Extract the (X, Y) coordinate from the center of the cell holding the provided text.  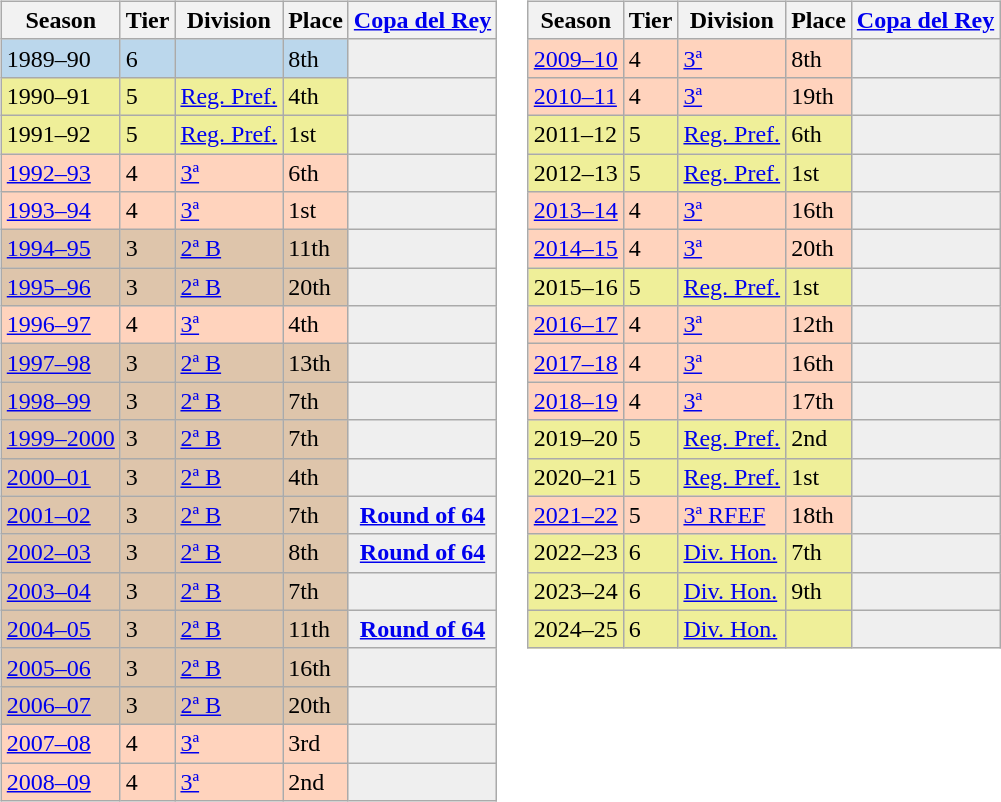
2009–10 (576, 58)
1993–94 (60, 211)
2024–25 (576, 629)
13th (316, 363)
1994–95 (60, 249)
2020–21 (576, 477)
2013–14 (576, 211)
1997–98 (60, 363)
2012–13 (576, 173)
2008–09 (60, 781)
3ª RFEF (732, 515)
1999–2000 (60, 439)
3rd (316, 743)
2014–15 (576, 249)
2002–03 (60, 553)
2005–06 (60, 667)
2015–16 (576, 287)
2007–08 (60, 743)
17th (819, 401)
1998–99 (60, 401)
1995–96 (60, 287)
1992–93 (60, 173)
1996–97 (60, 325)
1991–92 (60, 134)
2003–04 (60, 591)
2004–05 (60, 629)
2022–23 (576, 553)
1990–91 (60, 96)
2019–20 (576, 439)
1989–90 (60, 58)
2017–18 (576, 363)
12th (819, 325)
2006–07 (60, 705)
2010–11 (576, 96)
9th (819, 591)
2000–01 (60, 477)
2023–24 (576, 591)
2001–02 (60, 515)
2018–19 (576, 401)
19th (819, 96)
2021–22 (576, 515)
18th (819, 515)
2011–12 (576, 134)
2016–17 (576, 325)
